Output the [X, Y] coordinate of the center of the cell containing the given text.  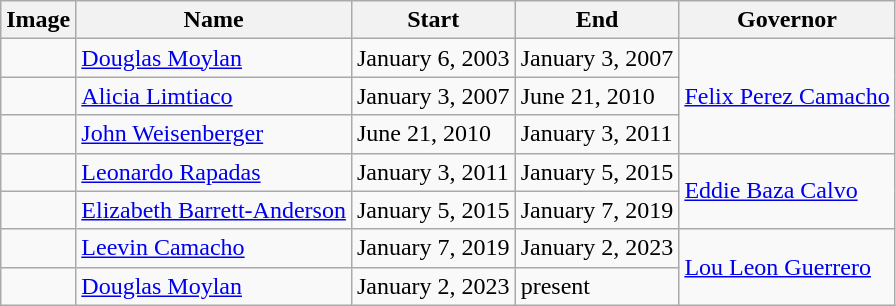
Alicia Limtiaco [214, 96]
Image [38, 20]
Governor [787, 20]
Leonardo Rapadas [214, 172]
Felix Perez Camacho [787, 96]
Start [433, 20]
Name [214, 20]
January 6, 2003 [433, 58]
Lou Leon Guerrero [787, 267]
Leevin Camacho [214, 248]
Eddie Baza Calvo [787, 191]
End [597, 20]
Elizabeth Barrett-Anderson [214, 210]
John Weisenberger [214, 134]
present [597, 286]
